Return [x, y] of the center of cell containing provided text 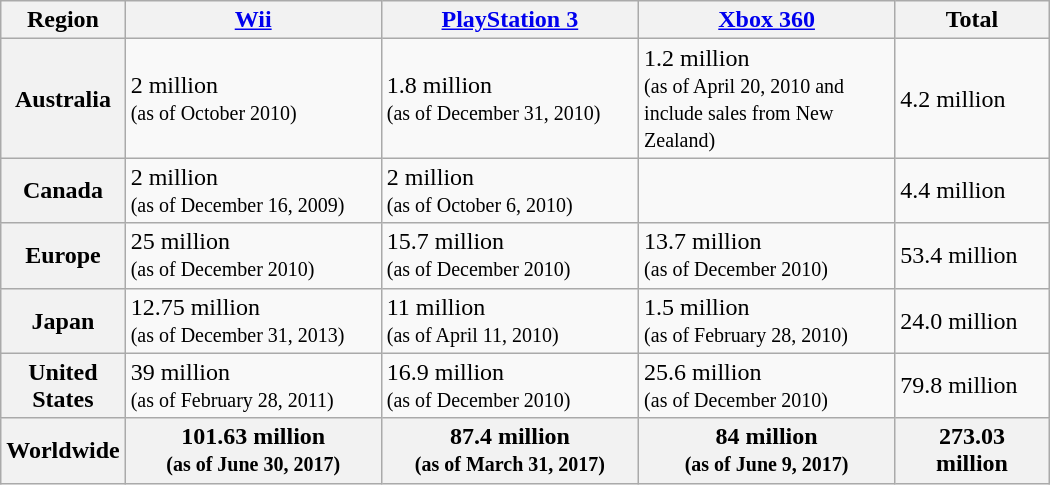
4.2 million [972, 98]
1.5 million(as of February 28, 2010) [767, 320]
United States [63, 386]
Xbox 360 [767, 20]
79.8 million [972, 386]
11 million(as of April 11, 2010) [510, 320]
Australia [63, 98]
2 million(as of October 2010) [253, 98]
25 million(as of December 2010) [253, 256]
Total [972, 20]
1.2 million(as of April 20, 2010 and include sales from New Zealand) [767, 98]
Wii [253, 20]
Worldwide [63, 450]
15.7 million(as of December 2010) [510, 256]
Japan [63, 320]
1.8 million(as of December 31, 2010) [510, 98]
PlayStation 3 [510, 20]
25.6 million(as of December 2010) [767, 386]
84 million(as of June 9, 2017) [767, 450]
Region [63, 20]
13.7 million(as of December 2010) [767, 256]
12.75 million(as of December 31, 2013) [253, 320]
4.4 million [972, 190]
Europe [63, 256]
39 million(as of February 28, 2011) [253, 386]
87.4 million(as of March 31, 2017) [510, 450]
Canada [63, 190]
273.03 million [972, 450]
53.4 million [972, 256]
16.9 million(as of December 2010) [510, 386]
101.63 million(as of June 30, 2017) [253, 450]
2 million(as of December 16, 2009) [253, 190]
24.0 million [972, 320]
2 million(as of October 6, 2010) [510, 190]
